Capture the cell that displays the provided text and extract its [X, Y] central coordinate. 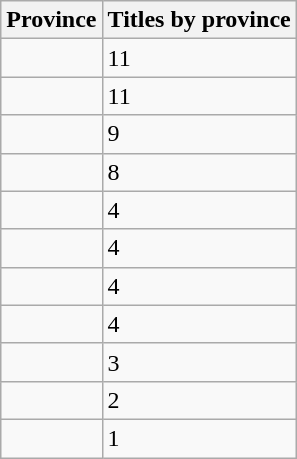
2 [199, 400]
Titles by province [199, 20]
1 [199, 438]
Province [52, 20]
8 [199, 172]
3 [199, 362]
9 [199, 134]
